Return [X, Y] of the center of cell containing provided text 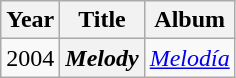
Title [102, 20]
2004 [30, 58]
Melodía [190, 58]
Album [190, 20]
Year [30, 20]
Melody [102, 58]
